Capture the cell that displays the provided text and extract its [x, y] central coordinate. 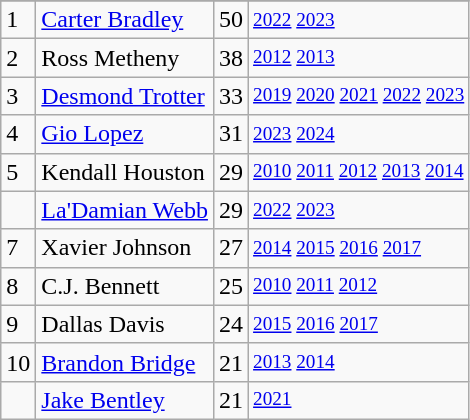
25 [230, 286]
9 [18, 324]
Gio Lopez [125, 134]
Dallas Davis [125, 324]
5 [18, 172]
10 [18, 362]
1 [18, 20]
2019 2020 2021 2022 2023 [359, 96]
Kendall Houston [125, 172]
Jake Bentley [125, 400]
50 [230, 20]
Ross Metheny [125, 58]
38 [230, 58]
2014 2015 2016 2017 [359, 248]
24 [230, 324]
27 [230, 248]
La'Damian Webb [125, 210]
4 [18, 134]
Carter Bradley [125, 20]
31 [230, 134]
2015 2016 2017 [359, 324]
Desmond Trotter [125, 96]
C.J. Bennett [125, 286]
33 [230, 96]
2023 2024 [359, 134]
2010 2011 2012 [359, 286]
3 [18, 96]
2021 [359, 400]
2 [18, 58]
2013 2014 [359, 362]
Brandon Bridge [125, 362]
7 [18, 248]
2010 2011 2012 2013 2014 [359, 172]
2012 2013 [359, 58]
8 [18, 286]
Xavier Johnson [125, 248]
